Find where the given text appears and provide that cell's center as (X, Y) coordinate. 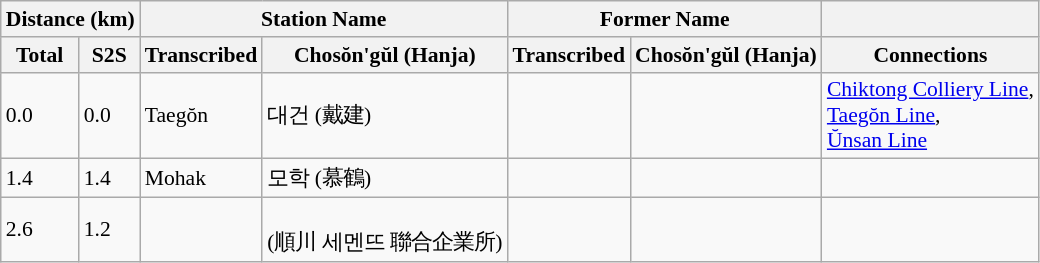
2.6 (40, 230)
Station Name (324, 19)
대건 (戴建) (384, 116)
Taegŏn (201, 116)
Connections (930, 55)
Total (40, 55)
모학 (慕鶴) (384, 178)
S2S (110, 55)
(順川 세멘뜨 聯合企業所) (384, 230)
Distance (km) (70, 19)
1.2 (110, 230)
Mohak (201, 178)
Chiktong Colliery Line,Taegŏn Line,Ŭnsan Line (930, 116)
Former Name (665, 19)
